For the text-containing cell, return its midpoint in [X, Y] coordinate format. 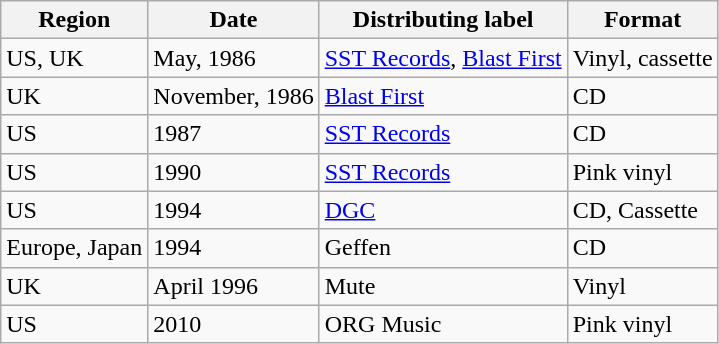
Europe, Japan [74, 248]
November, 1986 [234, 96]
Vinyl [642, 286]
2010 [234, 324]
Vinyl, cassette [642, 58]
SST Records, Blast First [443, 58]
Geffen [443, 248]
Region [74, 20]
1987 [234, 134]
DGC [443, 210]
1990 [234, 172]
May, 1986 [234, 58]
Date [234, 20]
Blast First [443, 96]
ORG Music [443, 324]
Mute [443, 286]
Distributing label [443, 20]
April 1996 [234, 286]
CD, Cassette [642, 210]
US, UK [74, 58]
Format [642, 20]
